Extract the (x, y) coordinate from the center of the cell holding the provided text.  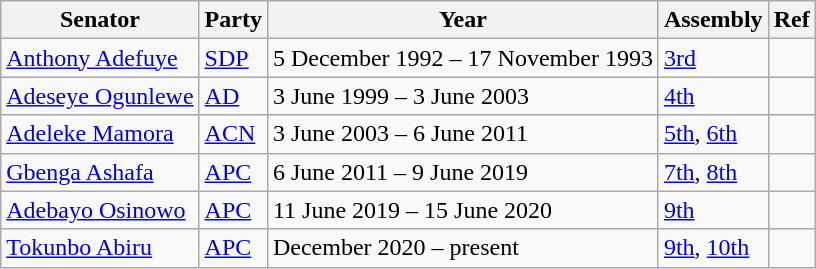
AD (233, 96)
Ref (792, 20)
9th, 10th (713, 248)
Gbenga Ashafa (100, 172)
Adeseye Ogunlewe (100, 96)
Assembly (713, 20)
11 June 2019 – 15 June 2020 (462, 210)
3rd (713, 58)
Anthony Adefuye (100, 58)
7th, 8th (713, 172)
6 June 2011 – 9 June 2019 (462, 172)
5th, 6th (713, 134)
Adeleke Mamora (100, 134)
9th (713, 210)
Party (233, 20)
3 June 2003 – 6 June 2011 (462, 134)
4th (713, 96)
5 December 1992 – 17 November 1993 (462, 58)
December 2020 – present (462, 248)
Year (462, 20)
SDP (233, 58)
ACN (233, 134)
3 June 1999 – 3 June 2003 (462, 96)
Tokunbo Abiru (100, 248)
Adebayo Osinowo (100, 210)
Senator (100, 20)
